Find where the given text appears and provide that cell's center as [X, Y] coordinate. 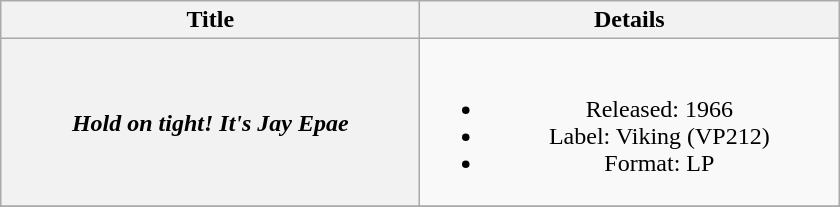
Released: 1966Label: Viking (VP212)Format: LP [630, 122]
Details [630, 20]
Title [210, 20]
Hold on tight! It's Jay Epae [210, 122]
